Return (x, y) of the center of cell containing provided text 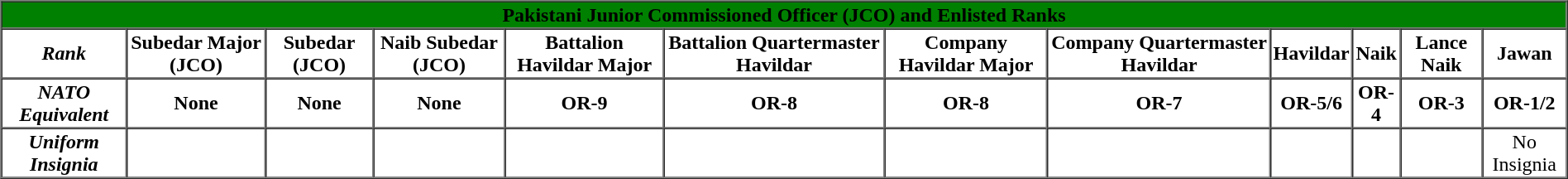
OR-5/6 (1312, 103)
Havildar (1312, 53)
Jawan (1524, 53)
Pakistani Junior Commissioned Officer (JCO) and Enlisted Ranks (784, 15)
Lance Naik (1441, 53)
OR-4 (1376, 103)
OR-3 (1441, 103)
OR-7 (1159, 103)
Subedar Major (JCO) (196, 53)
Naib Subedar (JCO) (439, 53)
OR-9 (585, 103)
OR-1/2 (1524, 103)
Naik (1376, 53)
No Insignia (1524, 152)
Company Havildar Major (966, 53)
Subedar (JCO) (319, 53)
Battalion Havildar Major (585, 53)
NATO Equivalent (65, 103)
Rank (65, 53)
Battalion Quartermaster Havildar (774, 53)
Uniform Insignia (65, 152)
Company Quartermaster Havildar (1159, 53)
